Locate the cell with the specified text and output its [x, y] center coordinate. 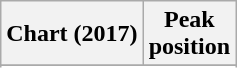
Peakposition [189, 34]
Chart (2017) [72, 34]
